Output the [X, Y] coordinate of the center of the cell containing the given text.  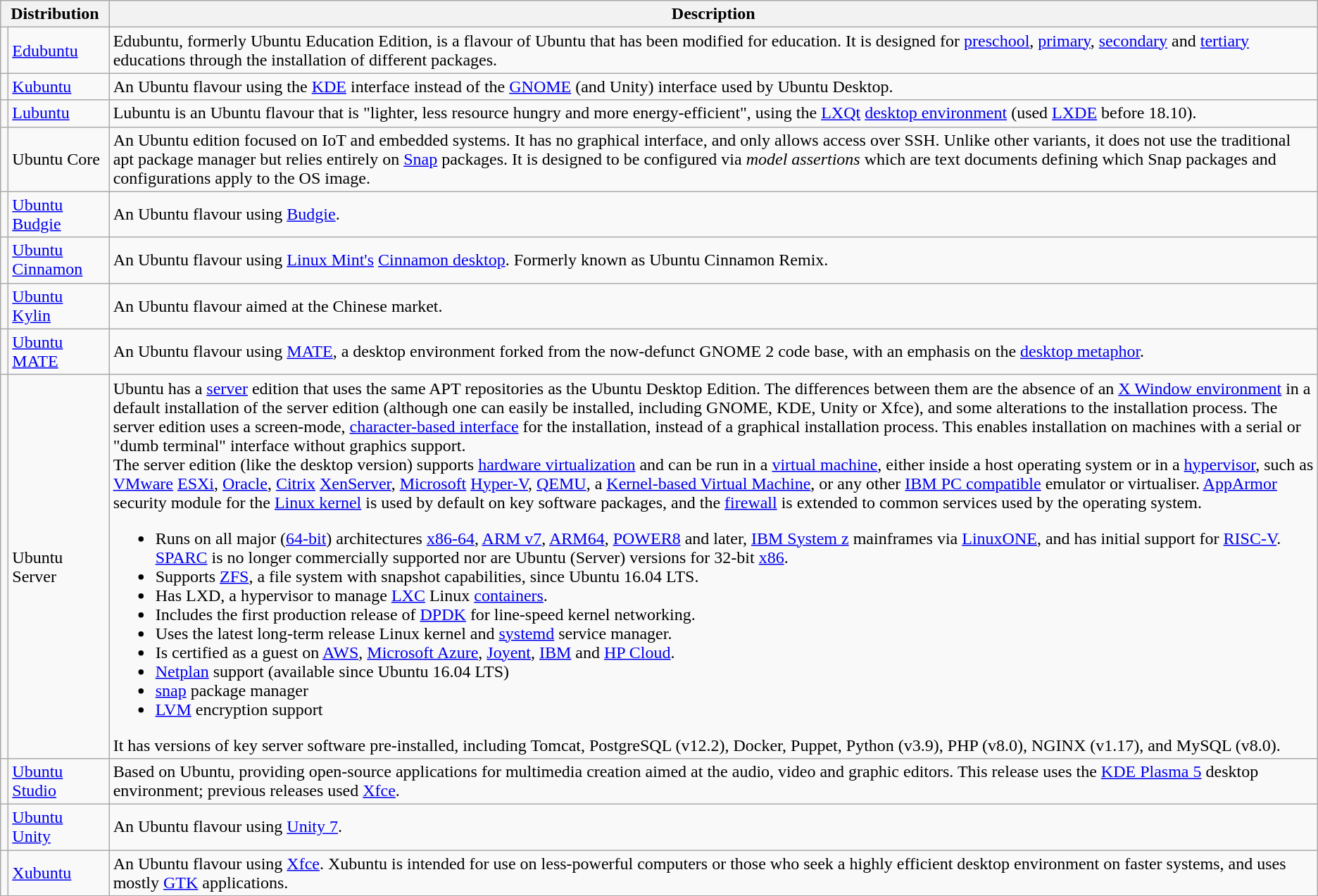
An Ubuntu flavour using MATE, a desktop environment forked from the now-defunct GNOME 2 code base, with an emphasis on the desktop metaphor. [713, 352]
An Ubuntu flavour aimed at the Chinese market. [713, 305]
Distribution [55, 14]
An Ubuntu flavour using Unity 7. [713, 826]
Ubuntu Unity [59, 826]
Ubuntu Cinnamon [59, 260]
Ubuntu Server [59, 566]
An Ubuntu flavour using the KDE interface instead of the GNOME (and Unity) interface used by Ubuntu Desktop. [713, 87]
Kubuntu [59, 87]
An Ubuntu flavour using Linux Mint's Cinnamon desktop. Formerly known as Ubuntu Cinnamon Remix. [713, 260]
Lubuntu [59, 113]
An Ubuntu flavour using Budgie. [713, 214]
Ubuntu MATE [59, 352]
Ubuntu Kylin [59, 305]
Ubuntu Core [59, 159]
Edubuntu [59, 51]
Ubuntu Budgie [59, 214]
Xubuntu [59, 873]
Description [713, 14]
Ubuntu Studio [59, 781]
